Search for the cell housing the specified text and yield its [x, y] center coordinate. 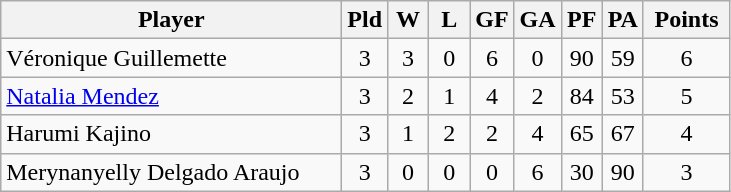
L [450, 20]
GA [538, 20]
30 [582, 172]
Points [686, 20]
GF [492, 20]
Véronique Guillemette [172, 58]
W [408, 20]
Merynanyelly Delgado Araujo [172, 172]
Pld [365, 20]
84 [582, 96]
59 [622, 58]
PA [622, 20]
Natalia Mendez [172, 96]
PF [582, 20]
65 [582, 134]
53 [622, 96]
5 [686, 96]
Harumi Kajino [172, 134]
67 [622, 134]
Player [172, 20]
